Find where the given text appears and provide that cell's center as [x, y] coordinate. 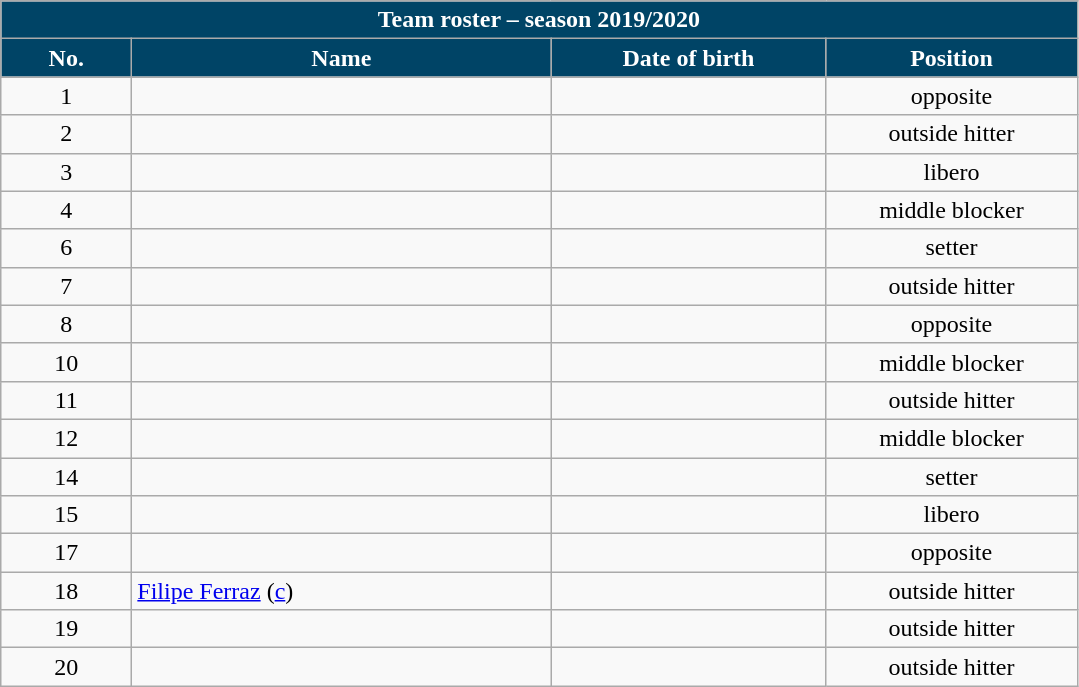
6 [66, 248]
2 [66, 134]
12 [66, 438]
3 [66, 172]
11 [66, 400]
No. [66, 58]
15 [66, 515]
14 [66, 477]
20 [66, 667]
Team roster – season 2019/2020 [539, 20]
10 [66, 362]
7 [66, 286]
Name [342, 58]
8 [66, 324]
Position [952, 58]
17 [66, 553]
1 [66, 96]
19 [66, 629]
18 [66, 591]
Date of birth [688, 58]
Filipe Ferraz (c) [342, 591]
4 [66, 210]
